Extract the [x, y] coordinate from the center of the cell holding the provided text.  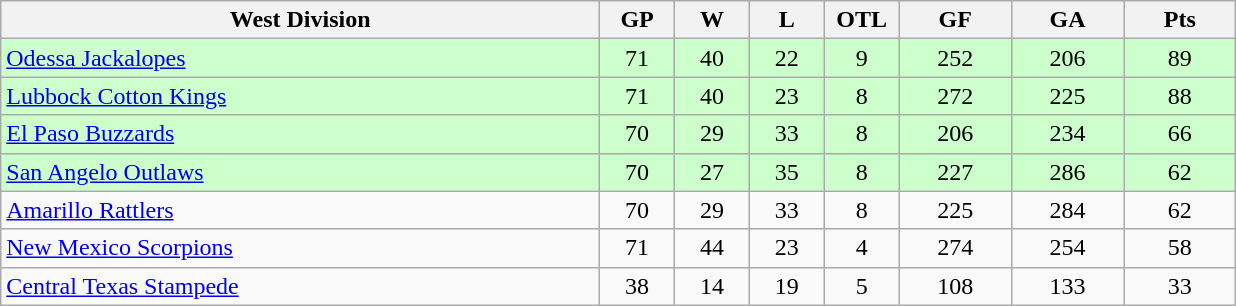
38 [638, 286]
New Mexico Scorpions [300, 248]
234 [1067, 134]
35 [786, 172]
L [786, 20]
88 [1180, 96]
252 [955, 58]
GF [955, 20]
89 [1180, 58]
OTL [862, 20]
9 [862, 58]
5 [862, 286]
286 [1067, 172]
GP [638, 20]
19 [786, 286]
108 [955, 286]
254 [1067, 248]
133 [1067, 286]
San Angelo Outlaws [300, 172]
Pts [1180, 20]
Lubbock Cotton Kings [300, 96]
GA [1067, 20]
Odessa Jackalopes [300, 58]
27 [712, 172]
44 [712, 248]
West Division [300, 20]
Amarillo Rattlers [300, 210]
66 [1180, 134]
14 [712, 286]
274 [955, 248]
Central Texas Stampede [300, 286]
284 [1067, 210]
El Paso Buzzards [300, 134]
4 [862, 248]
22 [786, 58]
58 [1180, 248]
272 [955, 96]
227 [955, 172]
W [712, 20]
